From the cell containing the given text, extract its center point as (X, Y) coordinate. 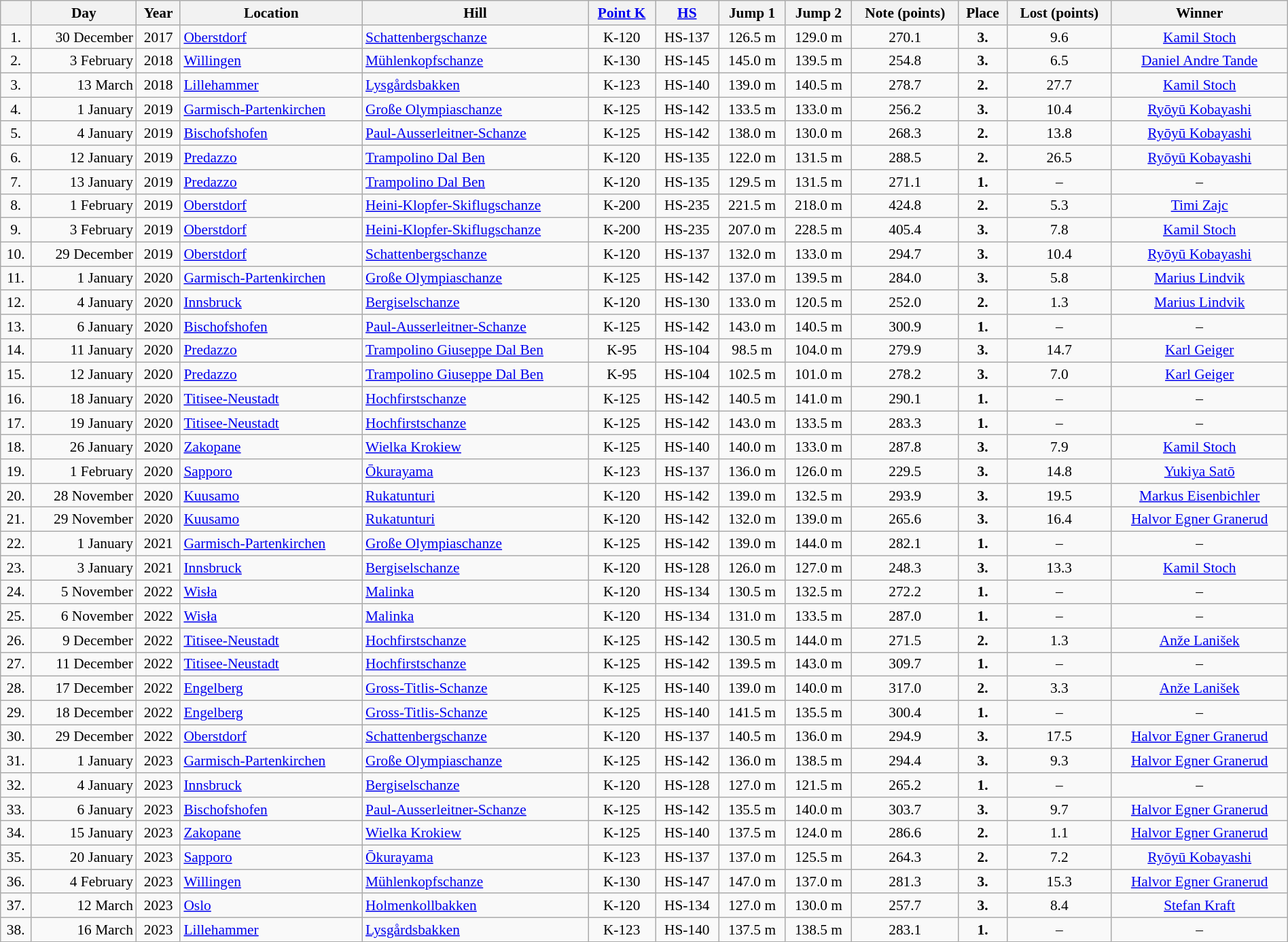
20 January (84, 858)
18 December (84, 712)
16.4 (1059, 520)
13 March (84, 86)
19 January (84, 423)
HS (687, 13)
254.8 (905, 61)
13 January (84, 182)
15.3 (1059, 882)
7. (16, 182)
294.7 (905, 254)
287.8 (905, 448)
12. (16, 302)
101.0 m (819, 375)
229.5 (905, 471)
290.1 (905, 399)
26. (16, 640)
3.3 (1059, 689)
26.5 (1059, 158)
8. (16, 206)
265.6 (905, 520)
145.0 m (752, 61)
6 November (84, 616)
5. (16, 134)
300.9 (905, 327)
15. (16, 375)
13.3 (1059, 568)
9. (16, 230)
120.5 m (819, 302)
272.2 (905, 592)
16. (16, 399)
7.2 (1059, 858)
11 December (84, 664)
Hill (476, 13)
278.7 (905, 86)
Day (84, 13)
271.5 (905, 640)
6. (16, 158)
141.5 m (752, 712)
23. (16, 568)
33. (16, 810)
294.9 (905, 737)
138.0 m (752, 134)
25. (16, 616)
Year (159, 13)
9 December (84, 640)
31. (16, 761)
19.5 (1059, 496)
7.0 (1059, 375)
424.8 (905, 206)
2017 (159, 37)
268.3 (905, 134)
9.7 (1059, 810)
228.5 m (819, 230)
218.0 m (819, 206)
18 January (84, 399)
257.7 (905, 906)
300.4 (905, 712)
256.2 (905, 109)
1.1 (1059, 833)
17.5 (1059, 737)
271.1 (905, 182)
20. (16, 496)
28 November (84, 496)
27.7 (1059, 86)
303.7 (905, 810)
9.6 (1059, 37)
283.3 (905, 423)
121.5 m (819, 785)
22. (16, 544)
Note (points) (905, 13)
14. (16, 350)
15 January (84, 833)
Jump 1 (752, 13)
7.9 (1059, 448)
284.0 (905, 278)
129.0 m (819, 37)
10. (16, 254)
5.3 (1059, 206)
36. (16, 882)
Jump 2 (819, 13)
29. (16, 712)
279.9 (905, 350)
Lost (points) (1059, 13)
32. (16, 785)
35. (16, 858)
309.7 (905, 664)
282.1 (905, 544)
221.5 m (752, 206)
147.0 m (752, 882)
104.0 m (819, 350)
HS-130 (687, 302)
Daniel Andre Tande (1200, 61)
102.5 m (752, 375)
265.2 (905, 785)
38. (16, 930)
Place (983, 13)
129.5 m (752, 182)
12 March (84, 906)
7.8 (1059, 230)
270.1 (905, 37)
14.7 (1059, 350)
11. (16, 278)
17 December (84, 689)
Winner (1200, 13)
264.3 (905, 858)
6.5 (1059, 61)
Markus Eisenbichler (1200, 496)
Holmenkollbakken (476, 906)
281.3 (905, 882)
405.4 (905, 230)
Yukiya Satō (1200, 471)
248.3 (905, 568)
294.4 (905, 761)
27. (16, 664)
28. (16, 689)
286.6 (905, 833)
30 December (84, 37)
Oslo (271, 906)
34. (16, 833)
288.5 (905, 158)
37. (16, 906)
122.0 m (752, 158)
3 January (84, 568)
24. (16, 592)
HS-145 (687, 61)
4 February (84, 882)
13.8 (1059, 134)
HS-147 (687, 882)
4. (16, 109)
141.0 m (819, 399)
18. (16, 448)
283.1 (905, 930)
287.0 (905, 616)
8.4 (1059, 906)
252.0 (905, 302)
317.0 (905, 689)
98.5 m (752, 350)
Timi Zajc (1200, 206)
5.8 (1059, 278)
125.5 m (819, 858)
26 January (84, 448)
Location (271, 13)
131.0 m (752, 616)
11 January (84, 350)
13. (16, 327)
9.3 (1059, 761)
21. (16, 520)
Point K (622, 13)
19. (16, 471)
293.9 (905, 496)
14.8 (1059, 471)
126.5 m (752, 37)
16 March (84, 930)
207.0 m (752, 230)
29 November (84, 520)
124.0 m (819, 833)
30. (16, 737)
17. (16, 423)
278.2 (905, 375)
Stefan Kraft (1200, 906)
5 November (84, 592)
